Provide the [x, y] coordinate of the cell's center where the given text is located.  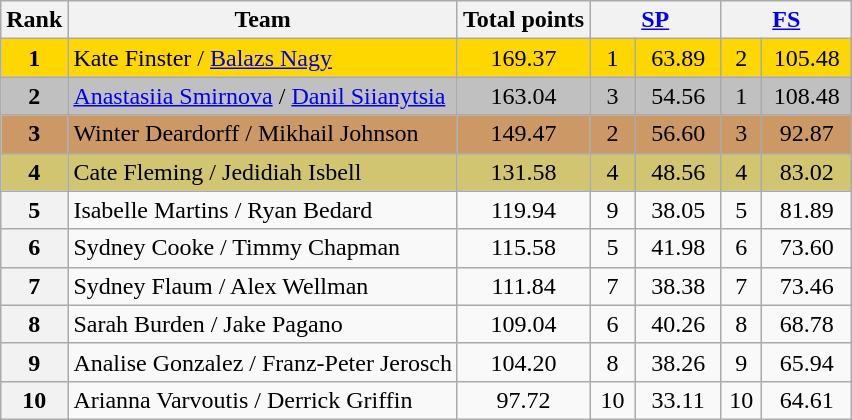
92.87 [807, 134]
Isabelle Martins / Ryan Bedard [263, 210]
83.02 [807, 172]
163.04 [523, 96]
149.47 [523, 134]
65.94 [807, 362]
115.58 [523, 248]
40.26 [678, 324]
Cate Fleming / Jedidiah Isbell [263, 172]
Sydney Flaum / Alex Wellman [263, 286]
38.38 [678, 286]
68.78 [807, 324]
63.89 [678, 58]
119.94 [523, 210]
Sarah Burden / Jake Pagano [263, 324]
131.58 [523, 172]
Arianna Varvoutis / Derrick Griffin [263, 400]
111.84 [523, 286]
109.04 [523, 324]
Rank [34, 20]
33.11 [678, 400]
FS [786, 20]
38.26 [678, 362]
Sydney Cooke / Timmy Chapman [263, 248]
Winter Deardorff / Mikhail Johnson [263, 134]
Analise Gonzalez / Franz-Peter Jerosch [263, 362]
105.48 [807, 58]
73.60 [807, 248]
41.98 [678, 248]
56.60 [678, 134]
Total points [523, 20]
Anastasiia Smirnova / Danil Siianytsia [263, 96]
169.37 [523, 58]
81.89 [807, 210]
64.61 [807, 400]
73.46 [807, 286]
108.48 [807, 96]
48.56 [678, 172]
38.05 [678, 210]
Team [263, 20]
104.20 [523, 362]
97.72 [523, 400]
54.56 [678, 96]
Kate Finster / Balazs Nagy [263, 58]
SP [656, 20]
